Detect which cell encompasses the target text, then output its (x, y) center coordinate. 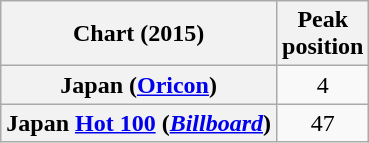
Peakposition (323, 34)
Chart (2015) (139, 34)
47 (323, 123)
4 (323, 85)
Japan Hot 100 (Billboard) (139, 123)
Japan (Oricon) (139, 85)
